Search for the cell housing the specified text and yield its (x, y) center coordinate. 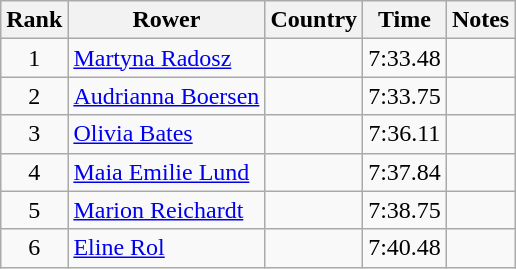
Notes (480, 20)
7:36.11 (405, 134)
7:37.84 (405, 172)
Martyna Radosz (166, 58)
Maia Emilie Lund (166, 172)
Eline Rol (166, 248)
7:33.48 (405, 58)
Country (314, 20)
5 (34, 210)
2 (34, 96)
6 (34, 248)
4 (34, 172)
7:40.48 (405, 248)
7:33.75 (405, 96)
Time (405, 20)
7:38.75 (405, 210)
Rower (166, 20)
3 (34, 134)
1 (34, 58)
Rank (34, 20)
Olivia Bates (166, 134)
Audrianna Boersen (166, 96)
Marion Reichardt (166, 210)
